Return (X, Y) of the center of cell containing provided text 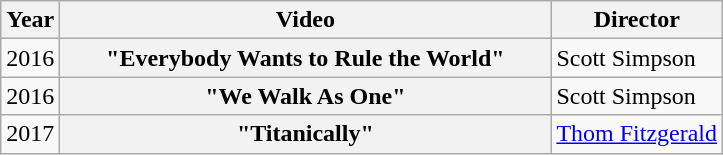
"Titanically" (306, 134)
"We Walk As One" (306, 96)
Video (306, 20)
Thom Fitzgerald (637, 134)
Director (637, 20)
Year (30, 20)
2017 (30, 134)
"Everybody Wants to Rule the World" (306, 58)
